Capture the cell that displays the provided text and extract its (X, Y) central coordinate. 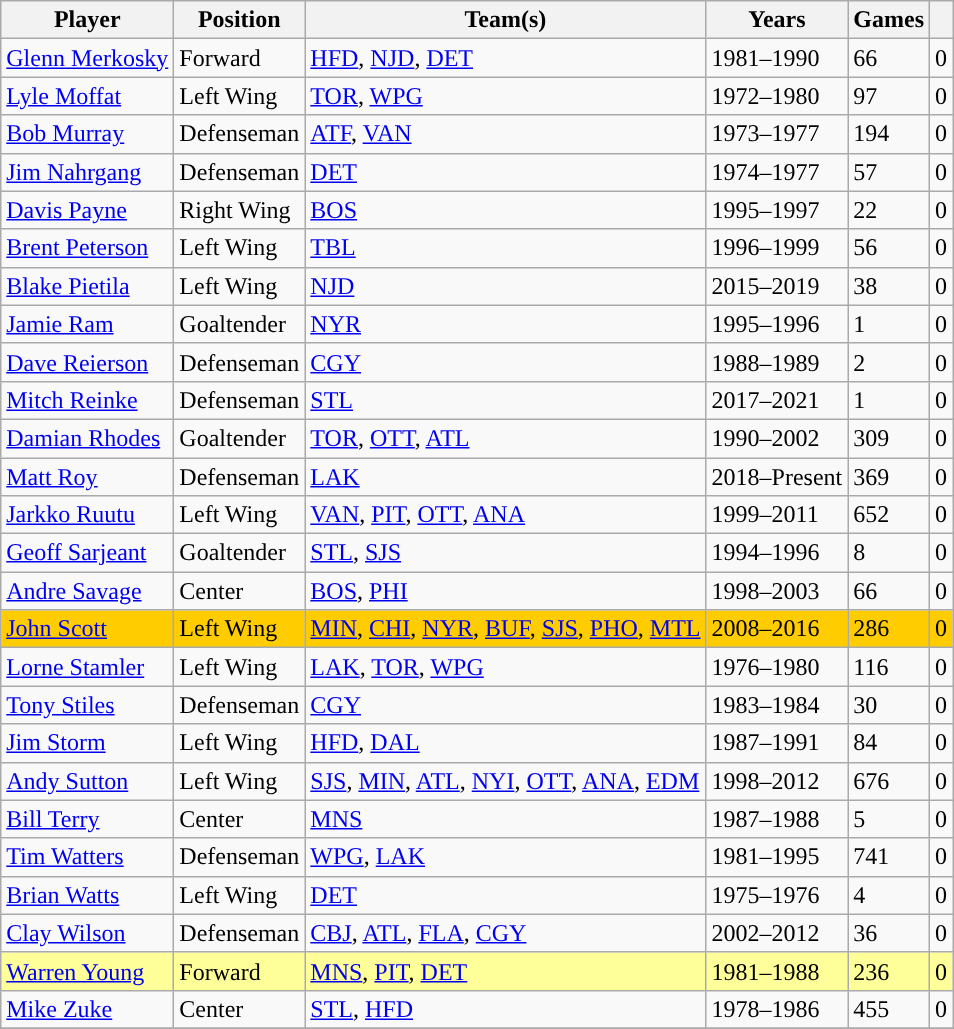
HFD, DAL (506, 743)
Blake Pietila (88, 286)
Warren Young (88, 971)
38 (889, 286)
1973–1977 (777, 134)
Damian Rhodes (88, 438)
Andy Sutton (88, 781)
Dave Reierson (88, 362)
NJD (506, 286)
56 (889, 248)
TOR, WPG (506, 96)
2002–2012 (777, 933)
116 (889, 667)
4 (889, 895)
Position (240, 20)
BOS, PHI (506, 591)
Years (777, 20)
1981–1990 (777, 58)
MIN, CHI, NYR, BUF, SJS, PHO, MTL (506, 629)
236 (889, 971)
30 (889, 705)
1995–1997 (777, 210)
1998–2012 (777, 781)
84 (889, 743)
VAN, PIT, OTT, ANA (506, 515)
STL, SJS (506, 553)
Clay Wilson (88, 933)
1987–1988 (777, 819)
5 (889, 819)
1978–1986 (777, 1009)
286 (889, 629)
TOR, OTT, ATL (506, 438)
676 (889, 781)
2015–2019 (777, 286)
STL (506, 400)
TBL (506, 248)
1987–1991 (777, 743)
741 (889, 857)
Right Wing (240, 210)
1996–1999 (777, 248)
Tim Watters (88, 857)
1983–1984 (777, 705)
WPG, LAK (506, 857)
HFD, NJD, DET (506, 58)
Glenn Merkosky (88, 58)
455 (889, 1009)
Bob Murray (88, 134)
22 (889, 210)
652 (889, 515)
1972–1980 (777, 96)
369 (889, 477)
194 (889, 134)
Jim Nahrgang (88, 172)
NYR (506, 324)
Jim Storm (88, 743)
Andre Savage (88, 591)
1999–2011 (777, 515)
Player (88, 20)
LAK (506, 477)
Tony Stiles (88, 705)
LAK, TOR, WPG (506, 667)
1974–1977 (777, 172)
ATF, VAN (506, 134)
CBJ, ATL, FLA, CGY (506, 933)
57 (889, 172)
Mitch Reinke (88, 400)
309 (889, 438)
Matt Roy (88, 477)
Geoff Sarjeant (88, 553)
BOS (506, 210)
2018–Present (777, 477)
1998–2003 (777, 591)
1981–1988 (777, 971)
1994–1996 (777, 553)
1988–1989 (777, 362)
Games (889, 20)
Bill Terry (88, 819)
1995–1996 (777, 324)
MNS (506, 819)
36 (889, 933)
2017–2021 (777, 400)
Team(s) (506, 20)
SJS, MIN, ATL, NYI, OTT, ANA, EDM (506, 781)
STL, HFD (506, 1009)
Lorne Stamler (88, 667)
2008–2016 (777, 629)
1975–1976 (777, 895)
2 (889, 362)
1990–2002 (777, 438)
John Scott (88, 629)
MNS, PIT, DET (506, 971)
Brent Peterson (88, 248)
Davis Payne (88, 210)
Brian Watts (88, 895)
1976–1980 (777, 667)
Jarkko Ruutu (88, 515)
Mike Zuke (88, 1009)
Jamie Ram (88, 324)
Lyle Moffat (88, 96)
1981–1995 (777, 857)
8 (889, 553)
97 (889, 96)
